Detect which cell encompasses the target text, then output its (x, y) center coordinate. 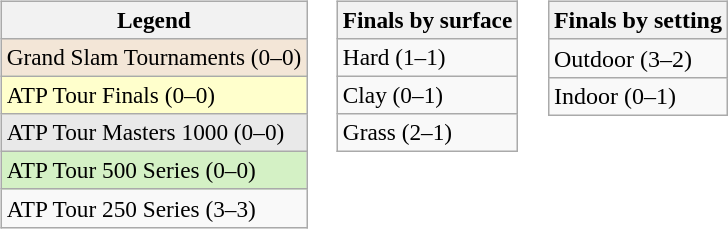
ATP Tour 500 Series (0–0) (154, 171)
ATP Tour 250 Series (3–3) (154, 208)
Clay (0–1) (427, 95)
ATP Tour Finals (0–0) (154, 95)
ATP Tour Masters 1000 (0–0) (154, 133)
Legend (154, 20)
Hard (1–1) (427, 57)
Finals by surface (427, 20)
Indoor (0–1) (638, 96)
Grand Slam Tournaments (0–0) (154, 57)
Outdoor (3–2) (638, 58)
Finals by setting (638, 20)
Grass (2–1) (427, 133)
